Extract the (X, Y) coordinate from the center of the cell holding the provided text.  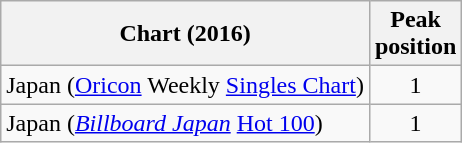
Japan (Billboard Japan Hot 100) (186, 123)
Japan (Oricon Weekly Singles Chart) (186, 85)
Peakposition (415, 34)
Chart (2016) (186, 34)
